Return the (x, y) coordinate for the center point of the cell that contains the specified text.  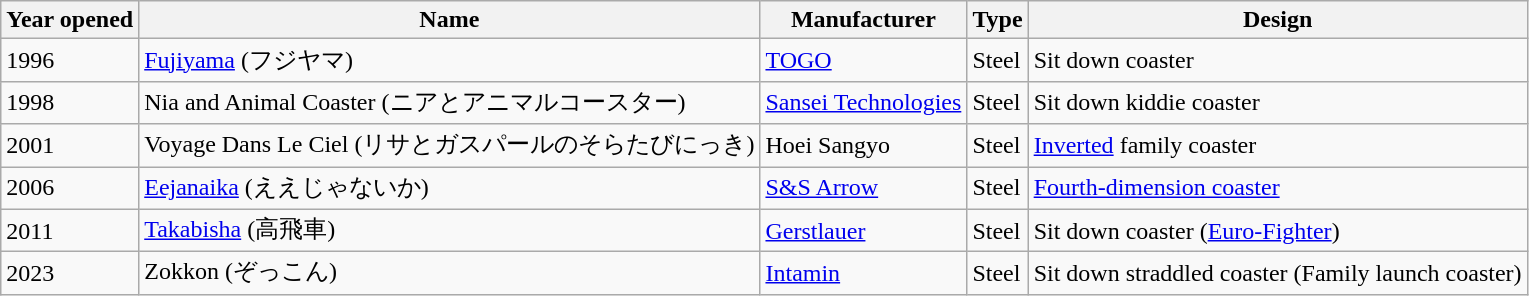
Zokkon (ぞっこん) (450, 274)
Sansei Technologies (864, 102)
Sit down straddled coaster (Family launch coaster) (1278, 274)
Nia and Animal Coaster (ニアとアニマルコースター) (450, 102)
Manufacturer (864, 20)
1998 (70, 102)
Eejanaika (ええじゃないか) (450, 188)
Sit down coaster (Euro-Fighter) (1278, 230)
Voyage Dans Le Ciel (リサとガスパールのそらたびにっき) (450, 146)
Hoei Sangyo (864, 146)
TOGO (864, 60)
1996 (70, 60)
Sit down kiddie coaster (1278, 102)
Fujiyama (フジヤマ) (450, 60)
2011 (70, 230)
Type (998, 20)
Sit down coaster (1278, 60)
Intamin (864, 274)
Name (450, 20)
2006 (70, 188)
Takabisha (高飛車) (450, 230)
Inverted family coaster (1278, 146)
S&S Arrow (864, 188)
Year opened (70, 20)
Design (1278, 20)
Fourth-dimension coaster (1278, 188)
2023 (70, 274)
2001 (70, 146)
Gerstlauer (864, 230)
